Identify which cell holds the provided text, then report its [x, y] central coordinate. 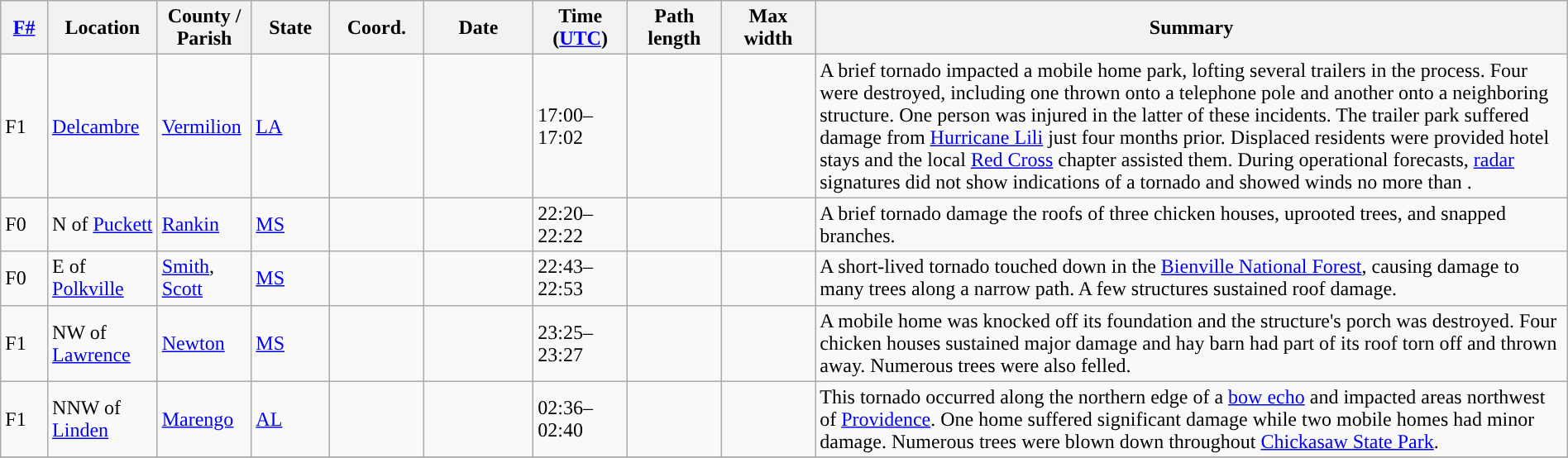
NNW of Linden [103, 419]
23:25–23:27 [581, 343]
Date [478, 28]
Rankin [204, 225]
02:36–02:40 [581, 419]
17:00–17:02 [581, 126]
22:43–22:53 [581, 278]
Time (UTC) [581, 28]
Coord. [377, 28]
N of Puckett [103, 225]
Path length [674, 28]
E of Polkville [103, 278]
Vermilion [204, 126]
Location [103, 28]
Summary [1192, 28]
A brief tornado damage the roofs of three chicken houses, uprooted trees, and snapped branches. [1192, 225]
F# [25, 28]
Newton [204, 343]
NW of Lawrence [103, 343]
LA [291, 126]
Max width [768, 28]
County / Parish [204, 28]
Delcambre [103, 126]
AL [291, 419]
State [291, 28]
22:20–22:22 [581, 225]
Smith, Scott [204, 278]
Marengo [204, 419]
